For the text-containing cell, return its midpoint in [X, Y] coordinate format. 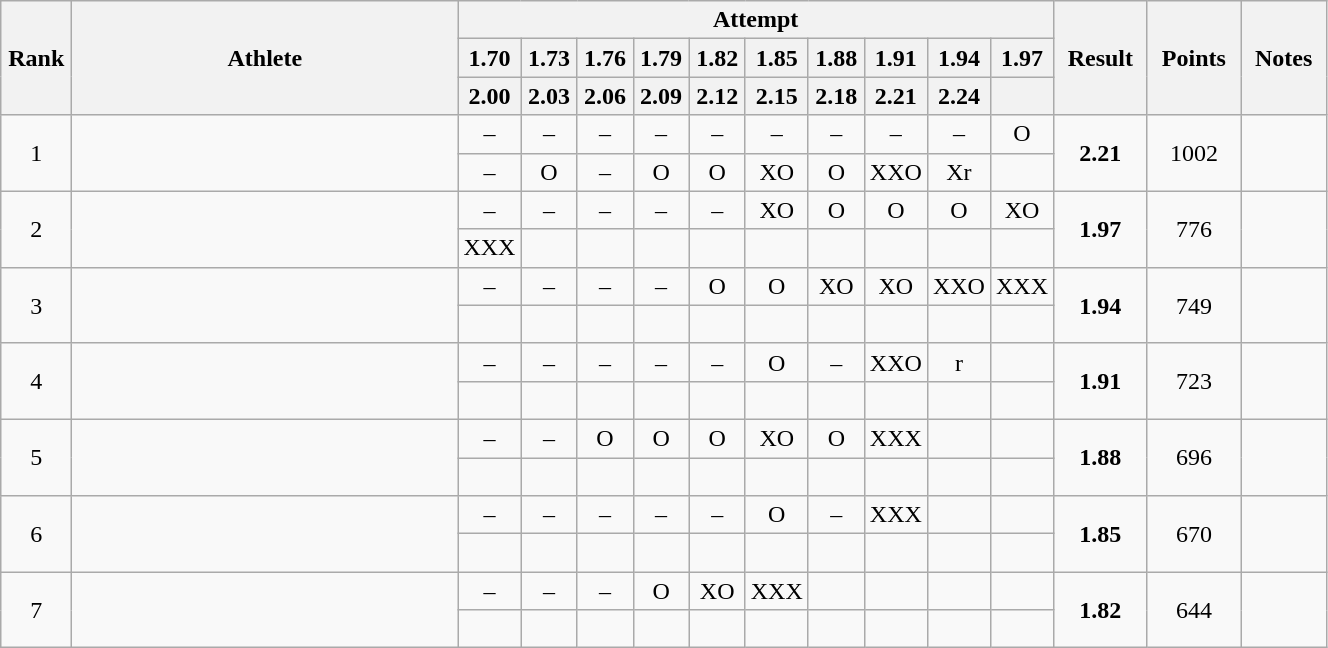
2.15 [776, 96]
3 [36, 305]
Attempt [756, 20]
696 [1194, 457]
Xr [958, 172]
Rank [36, 58]
2.09 [661, 96]
Athlete [265, 58]
776 [1194, 229]
1.79 [661, 58]
670 [1194, 534]
2.03 [549, 96]
2.12 [717, 96]
7 [36, 610]
1.73 [549, 58]
2.00 [490, 96]
Notes [1284, 58]
749 [1194, 305]
2.24 [958, 96]
644 [1194, 610]
r [958, 362]
2.18 [836, 96]
5 [36, 457]
1 [36, 153]
Points [1194, 58]
2.06 [605, 96]
2 [36, 229]
1.70 [490, 58]
Result [1101, 58]
1.76 [605, 58]
6 [36, 534]
723 [1194, 381]
1002 [1194, 153]
4 [36, 381]
